Search for the cell housing the specified text and yield its (x, y) center coordinate. 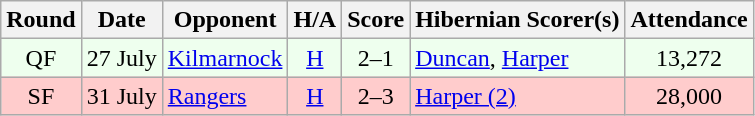
Harper (2) (518, 96)
Hibernian Scorer(s) (518, 20)
Round (41, 20)
H/A (315, 20)
13,272 (689, 58)
Kilmarnock (225, 58)
SF (41, 96)
Score (376, 20)
Opponent (225, 20)
31 July (122, 96)
QF (41, 58)
Rangers (225, 96)
2–1 (376, 58)
Duncan, Harper (518, 58)
2–3 (376, 96)
27 July (122, 58)
Attendance (689, 20)
Date (122, 20)
28,000 (689, 96)
